Find where the given text appears and provide that cell's center as [X, Y] coordinate. 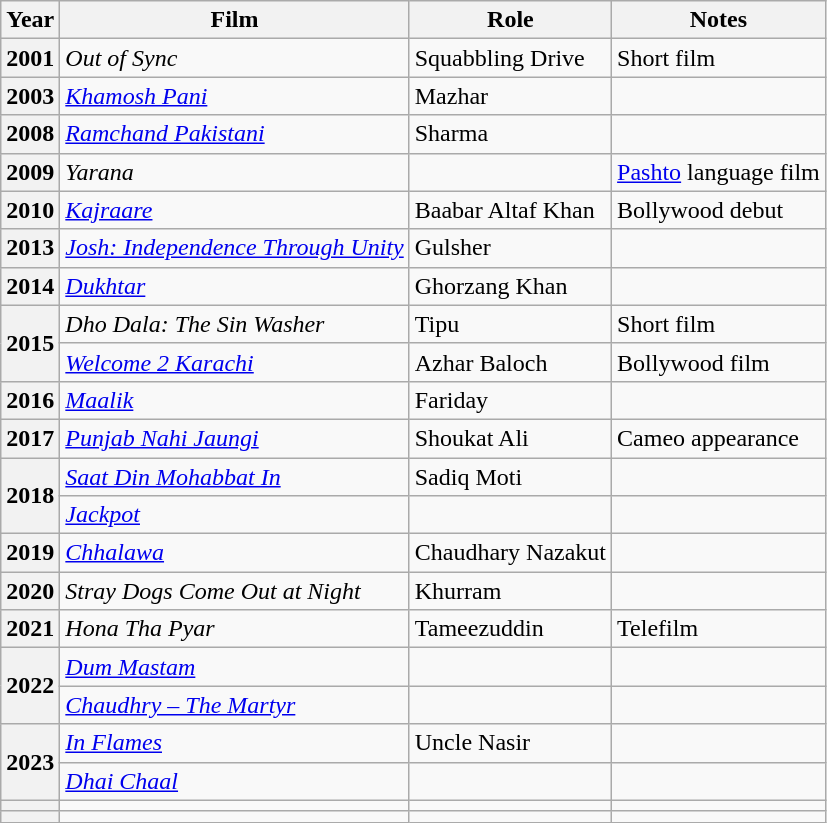
Ramchand Pakistani [234, 134]
2020 [30, 591]
Gulsher [510, 248]
Chaudhry – The Martyr [234, 705]
Pashto language film [719, 172]
2009 [30, 172]
Azhar Baloch [510, 362]
Shoukat Ali [510, 438]
Josh: Independence Through Unity [234, 248]
2003 [30, 96]
2016 [30, 400]
Mazhar [510, 96]
Out of Sync [234, 58]
2018 [30, 496]
Film [234, 20]
Sadiq Moti [510, 477]
Role [510, 20]
2021 [30, 629]
Khamosh Pani [234, 96]
Notes [719, 20]
Jackpot [234, 515]
Bollywood debut [719, 210]
Saat Din Mohabbat In [234, 477]
Kajraare [234, 210]
2010 [30, 210]
2008 [30, 134]
Ghorzang Khan [510, 286]
Chhalawa [234, 553]
2013 [30, 248]
Dho Dala: The Sin Washer [234, 324]
Dum Mastam [234, 667]
Year [30, 20]
Fariday [510, 400]
Tameezuddin [510, 629]
2023 [30, 762]
Bollywood film [719, 362]
Chaudhary Nazakut [510, 553]
Yarana [234, 172]
Maalik [234, 400]
Punjab Nahi Jaungi [234, 438]
2015 [30, 343]
In Flames [234, 743]
Baabar Altaf Khan [510, 210]
2017 [30, 438]
Cameo appearance [719, 438]
2022 [30, 686]
2019 [30, 553]
2001 [30, 58]
Khurram [510, 591]
Sharma [510, 134]
Squabbling Drive [510, 58]
Stray Dogs Come Out at Night [234, 591]
Tipu [510, 324]
Dhai Chaal [234, 781]
Dukhtar [234, 286]
2014 [30, 286]
Welcome 2 Karachi [234, 362]
Hona Tha Pyar [234, 629]
Telefilm [719, 629]
Uncle Nasir [510, 743]
